Extract the (X, Y) coordinate from the center of the cell holding the provided text.  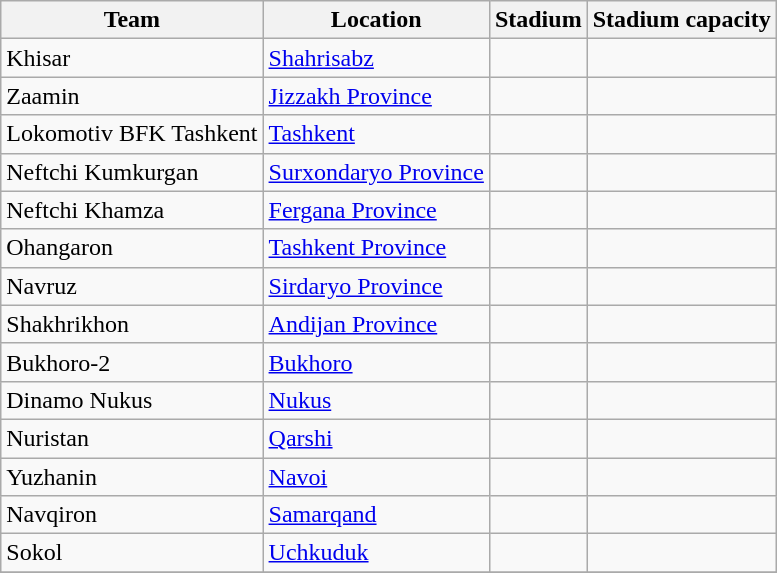
Qarshi (376, 438)
Surxondaryo Province (376, 172)
Fergana Province (376, 210)
Dinamo Nukus (132, 400)
Shahrisabz (376, 58)
Sirdaryo Province (376, 286)
Yuzhanin (132, 477)
Navqiron (132, 515)
Bukhoro-2 (132, 362)
Nukus (376, 400)
Shakhrikhon (132, 324)
Jizzakh Province (376, 96)
Ohangaron (132, 248)
Khisar (132, 58)
Neftchi Kumkurgan (132, 172)
Tashkent Province (376, 248)
Uchkuduk (376, 553)
Navoi (376, 477)
Stadium capacity (682, 20)
Sokol (132, 553)
Stadium (538, 20)
Samarqand (376, 515)
Tashkent (376, 134)
Andijan Province (376, 324)
Navruz (132, 286)
Neftchi Khamza (132, 210)
Location (376, 20)
Lokomotiv BFK Tashkent (132, 134)
Bukhoro (376, 362)
Nuristan (132, 438)
Zaamin (132, 96)
Team (132, 20)
